Return [x, y] of the center of cell containing provided text 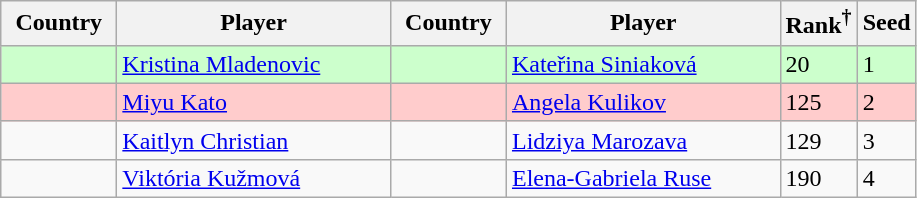
125 [818, 102]
4 [886, 178]
2 [886, 102]
Rank† [818, 24]
Kateřina Siniaková [643, 64]
Kristina Mladenovic [254, 64]
Elena-Gabriela Ruse [643, 178]
Seed [886, 24]
Kaitlyn Christian [254, 140]
Miyu Kato [254, 102]
190 [818, 178]
Viktória Kužmová [254, 178]
Angela Kulikov [643, 102]
20 [818, 64]
1 [886, 64]
Lidziya Marozava [643, 140]
129 [818, 140]
3 [886, 140]
